Pinpoint the cell where the given text exists, returning its (X, Y) midpoint coordinate. 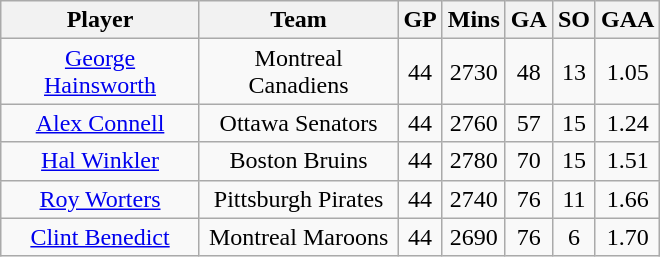
GAA (627, 20)
Alex Connell (100, 123)
2780 (474, 161)
Boston Bruins (298, 161)
Ottawa Senators (298, 123)
Montreal Canadiens (298, 72)
Mins (474, 20)
GP (420, 20)
SO (574, 20)
1.05 (627, 72)
1.51 (627, 161)
Player (100, 20)
1.24 (627, 123)
2740 (474, 199)
1.66 (627, 199)
GA (528, 20)
Team (298, 20)
6 (574, 237)
11 (574, 199)
Roy Worters (100, 199)
1.70 (627, 237)
13 (574, 72)
2730 (474, 72)
Montreal Maroons (298, 237)
Pittsburgh Pirates (298, 199)
70 (528, 161)
2690 (474, 237)
Clint Benedict (100, 237)
George Hainsworth (100, 72)
Hal Winkler (100, 161)
57 (528, 123)
48 (528, 72)
2760 (474, 123)
